Return [x, y] of the center of cell containing provided text 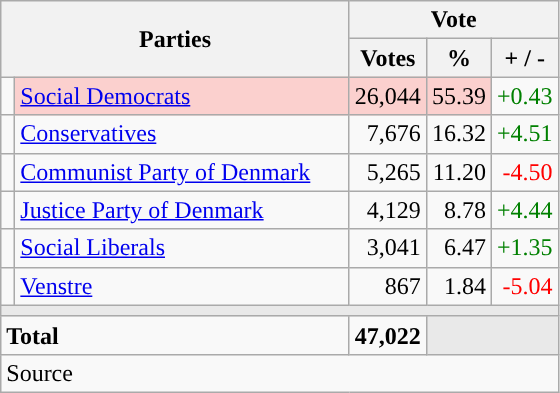
5,265 [388, 172]
% [458, 58]
Votes [388, 58]
Social Democrats [182, 96]
+1.35 [524, 248]
+ / - [524, 58]
Justice Party of Denmark [182, 210]
4,129 [388, 210]
11.20 [458, 172]
Vote [454, 20]
47,022 [388, 335]
Total [176, 335]
-4.50 [524, 172]
55.39 [458, 96]
3,041 [388, 248]
6.47 [458, 248]
Venstre [182, 286]
+4.51 [524, 134]
+0.43 [524, 96]
Conservatives [182, 134]
Social Liberals [182, 248]
+4.44 [524, 210]
16.32 [458, 134]
Parties [176, 39]
7,676 [388, 134]
Communist Party of Denmark [182, 172]
1.84 [458, 286]
867 [388, 286]
-5.04 [524, 286]
8.78 [458, 210]
26,044 [388, 96]
Source [280, 373]
